Find where the given text appears and provide that cell's center as (x, y) coordinate. 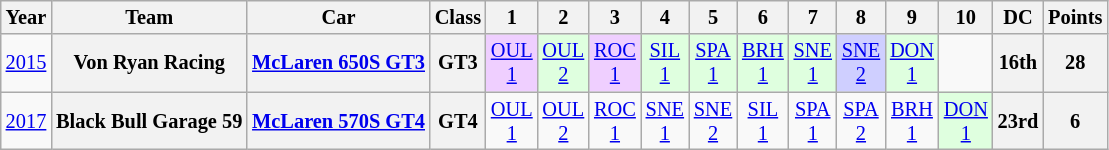
7 (813, 17)
SPA2 (861, 121)
23rd (1018, 121)
10 (966, 17)
Black Bull Garage 59 (149, 121)
Von Ryan Racing (149, 63)
Year (26, 17)
2017 (26, 121)
1 (512, 17)
5 (713, 17)
McLaren 570S GT4 (338, 121)
Class (458, 17)
Car (338, 17)
Team (149, 17)
3 (615, 17)
28 (1075, 63)
2015 (26, 63)
Points (1075, 17)
GT4 (458, 121)
9 (912, 17)
GT3 (458, 63)
8 (861, 17)
McLaren 650S GT3 (338, 63)
DC (1018, 17)
4 (665, 17)
16th (1018, 63)
2 (564, 17)
